Find where the given text appears and provide that cell's center as (x, y) coordinate. 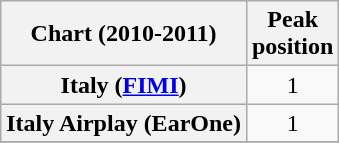
Chart (2010-2011) (124, 34)
Italy Airplay (EarOne) (124, 123)
Peakposition (292, 34)
Italy (FIMI) (124, 85)
